Locate the cell with the specified text and output its (X, Y) center coordinate. 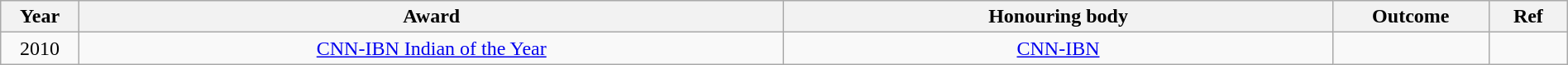
CNN-IBN (1059, 48)
Award (432, 17)
Outcome (1411, 17)
CNN-IBN Indian of the Year (432, 48)
Honouring body (1059, 17)
2010 (40, 48)
Year (40, 17)
Ref (1528, 17)
